Provide the (x, y) coordinate of the cell's center where the given text is located.  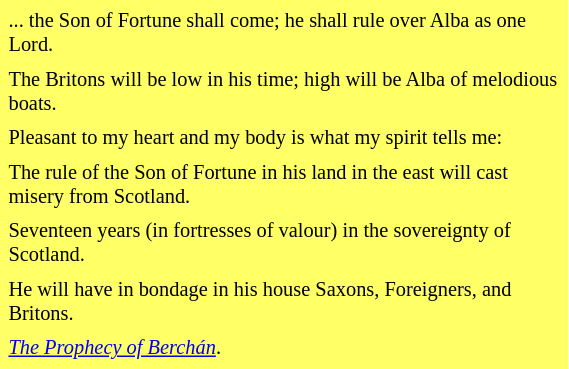
The Britons will be low in his time; high will be Alba of melodious boats. (284, 92)
He will have in bondage in his house Saxons, Foreigners, and Britons. (284, 302)
The Prophecy of Berchán. (284, 348)
... the Son of Fortune shall come; he shall rule over Alba as one Lord. (284, 34)
Pleasant to my heart and my body is what my spirit tells me: (284, 138)
Seventeen years (in fortresses of valour) in the sovereignty of Scotland. (284, 244)
The rule of the Son of Fortune in his land in the east will cast misery from Scotland. (284, 184)
